Search for the cell housing the specified text and yield its (X, Y) center coordinate. 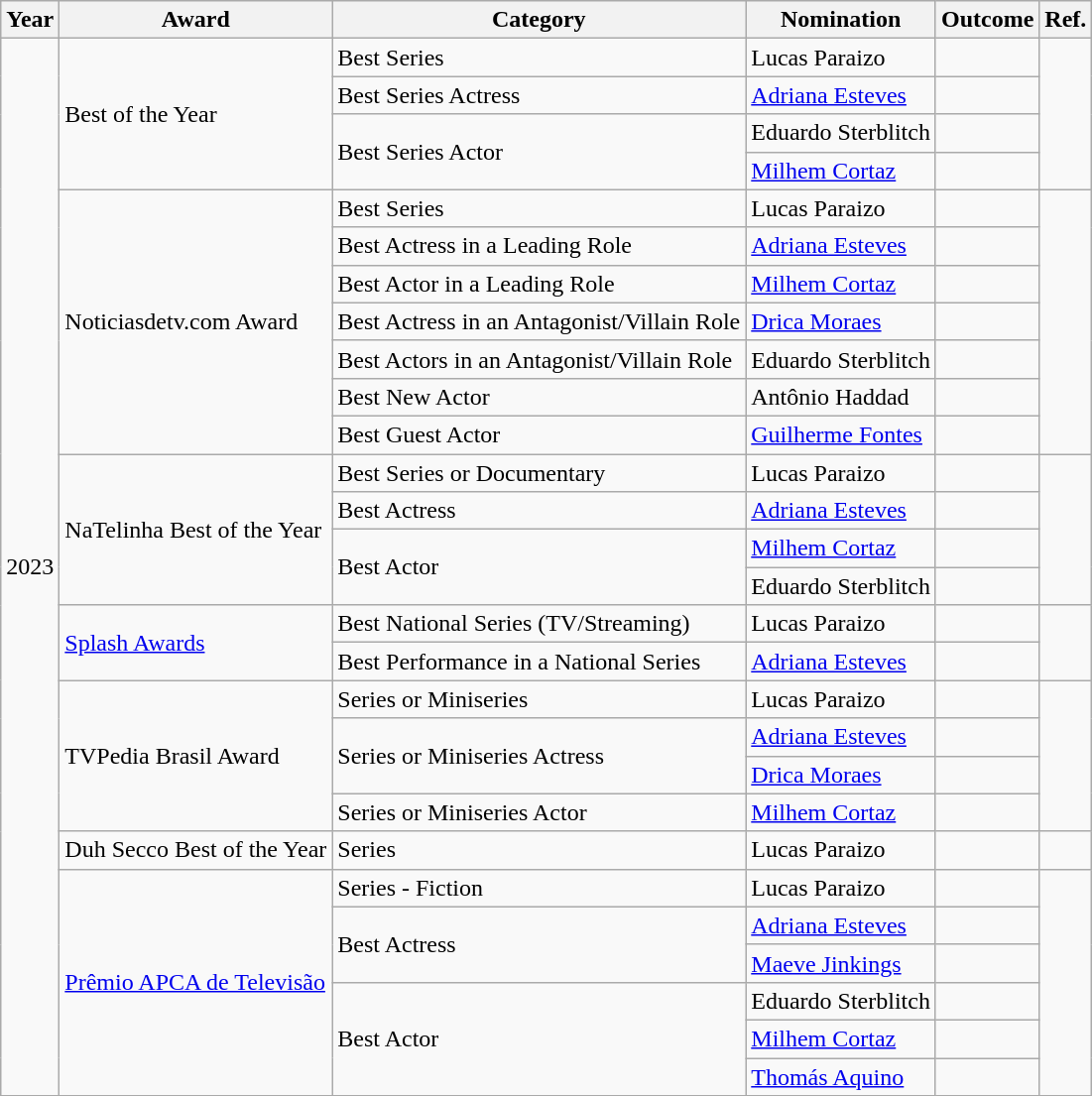
Award (196, 20)
Thomás Aquino (841, 1076)
Antônio Haddad (841, 397)
Best Actor in a Leading Role (540, 284)
Best New Actor (540, 397)
Nomination (841, 20)
2023 (30, 567)
Outcome (987, 20)
Best Series Actress (540, 95)
Best Actress in an Antagonist/Villain Role (540, 321)
Maeve Jinkings (841, 963)
Splash Awards (196, 643)
Best Actress in a Leading Role (540, 246)
Best Series or Documentary (540, 473)
Best Performance in a National Series (540, 662)
Series (540, 850)
Best National Series (TV/Streaming) (540, 624)
Prêmio APCA de Televisão (196, 982)
Best Guest Actor (540, 434)
Best of the Year (196, 114)
Series or Miniseries Actress (540, 756)
Guilherme Fontes (841, 434)
Best Actors in an Antagonist/Villain Role (540, 359)
Ref. (1065, 20)
Series or Miniseries (540, 699)
Best Series Actor (540, 152)
NaTelinha Best of the Year (196, 530)
Year (30, 20)
Duh Secco Best of the Year (196, 850)
Category (540, 20)
Noticiasdetv.com Award (196, 321)
Series - Fiction (540, 888)
TVPedia Brasil Award (196, 756)
Series or Miniseries Actor (540, 812)
